Provide the (x, y) coordinate of the cell's center where the given text is located.  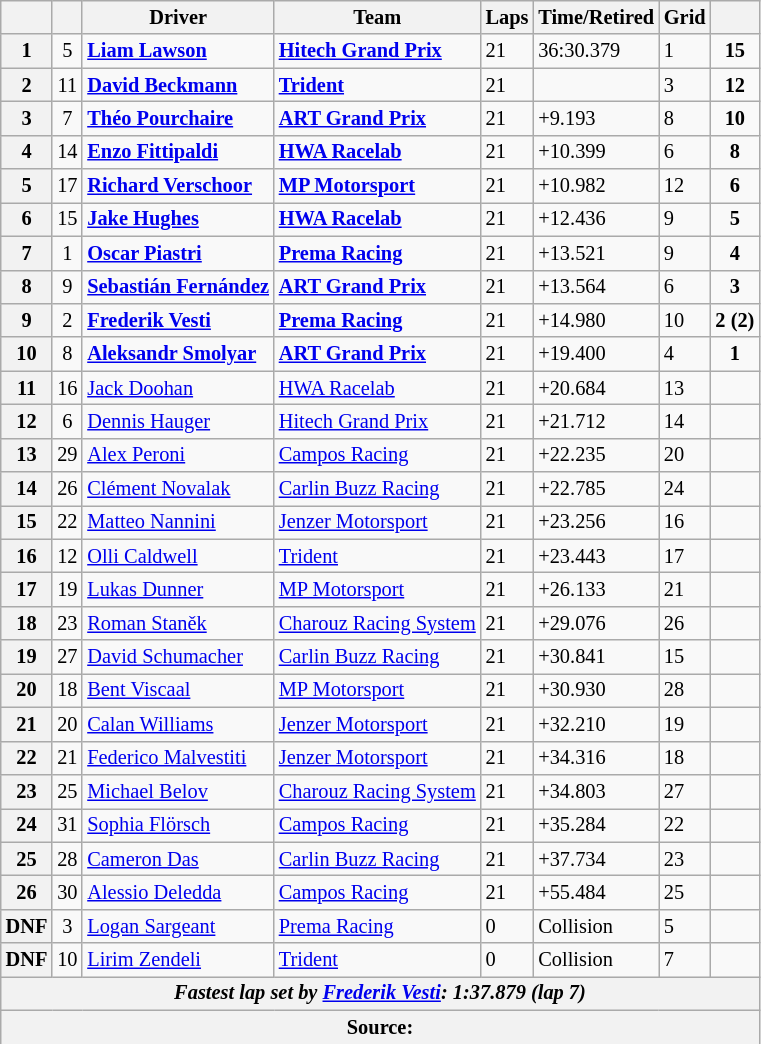
Lirim Zendeli (178, 960)
+13.521 (596, 253)
+30.930 (596, 690)
+10.399 (596, 152)
+34.803 (596, 791)
Théo Pourchaire (178, 118)
+19.400 (596, 354)
Grid (685, 17)
Source: (380, 1027)
+29.076 (596, 623)
David Beckmann (178, 85)
+32.210 (596, 724)
Frederik Vesti (178, 320)
+35.284 (596, 825)
Aleksandr Smolyar (178, 354)
+14.980 (596, 320)
Logan Sargeant (178, 926)
Dennis Hauger (178, 421)
Jake Hughes (178, 219)
Fastest lap set by Frederik Vesti: 1:37.879 (lap 7) (380, 993)
+9.193 (596, 118)
+23.256 (596, 522)
Calan Williams (178, 724)
Clément Novalak (178, 489)
2 (2) (736, 320)
+13.564 (596, 287)
+20.684 (596, 388)
Lukas Dunner (178, 589)
Federico Malvestiti (178, 758)
29 (67, 455)
David Schumacher (178, 657)
Bent Viscaal (178, 690)
+10.982 (596, 186)
+37.734 (596, 859)
+23.443 (596, 556)
Cameron Das (178, 859)
Richard Verschoor (178, 186)
+30.841 (596, 657)
Team (378, 17)
Michael Belov (178, 791)
+12.436 (596, 219)
Alex Peroni (178, 455)
+22.235 (596, 455)
+26.133 (596, 589)
Sebastián Fernández (178, 287)
36:30.379 (596, 51)
Matteo Nannini (178, 522)
Enzo Fittipaldi (178, 152)
31 (67, 825)
+21.712 (596, 421)
Driver (178, 17)
Jack Doohan (178, 388)
30 (67, 892)
+55.484 (596, 892)
Liam Lawson (178, 51)
Roman Staněk (178, 623)
Sophia Flörsch (178, 825)
+22.785 (596, 489)
Alessio Deledda (178, 892)
+34.316 (596, 758)
Oscar Piastri (178, 253)
Laps (508, 17)
Time/Retired (596, 17)
Olli Caldwell (178, 556)
